From the cell containing the given text, extract its center point as [X, Y] coordinate. 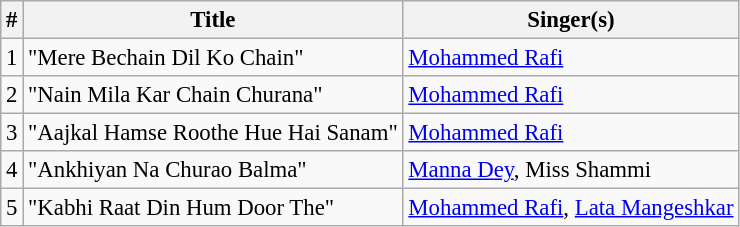
"Nain Mila Kar Chain Churana" [213, 95]
Singer(s) [571, 20]
Manna Dey, Miss Shammi [571, 170]
4 [12, 170]
Mohammed Rafi, Lata Mangeshkar [571, 208]
5 [12, 208]
Title [213, 20]
2 [12, 95]
# [12, 20]
"Ankhiyan Na Churao Balma" [213, 170]
1 [12, 58]
"Mere Bechain Dil Ko Chain" [213, 58]
"Aajkal Hamse Roothe Hue Hai Sanam" [213, 133]
"Kabhi Raat Din Hum Door The" [213, 208]
3 [12, 133]
